Provide the [x, y] coordinate of the cell's center where the given text is located.  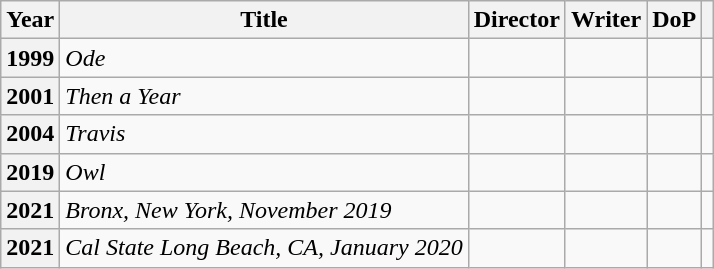
2001 [30, 96]
Bronx, New York, November 2019 [264, 210]
Year [30, 20]
Cal State Long Beach, CA, January 2020 [264, 248]
Writer [606, 20]
DoP [674, 20]
Owl [264, 172]
Travis [264, 134]
2019 [30, 172]
Director [516, 20]
Then a Year [264, 96]
Ode [264, 58]
Title [264, 20]
1999 [30, 58]
2004 [30, 134]
